Search for the cell housing the specified text and yield its (X, Y) center coordinate. 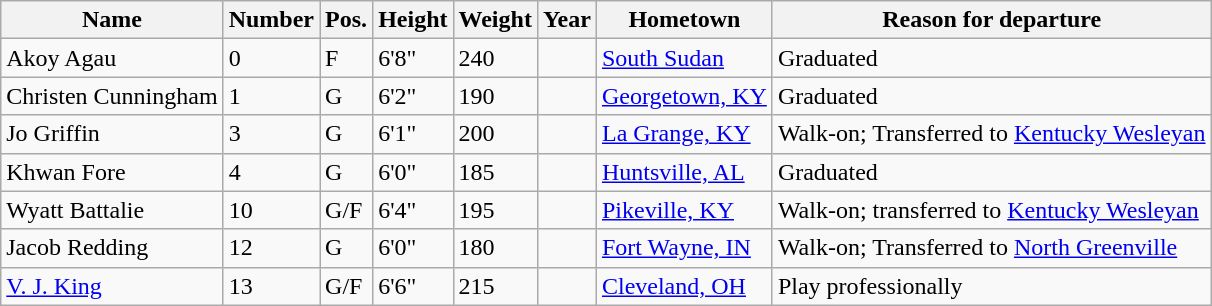
Jo Griffin (112, 134)
240 (495, 58)
Cleveland, OH (684, 286)
Christen Cunningham (112, 96)
Wyatt Battalie (112, 210)
Reason for departure (992, 20)
13 (271, 286)
12 (271, 248)
200 (495, 134)
La Grange, KY (684, 134)
4 (271, 172)
6'1" (413, 134)
Number (271, 20)
10 (271, 210)
V. J. King (112, 286)
215 (495, 286)
6'8" (413, 58)
Walk-on; Transferred to North Greenville (992, 248)
Fort Wayne, IN (684, 248)
1 (271, 96)
Walk-on; transferred to Kentucky Wesleyan (992, 210)
Name (112, 20)
Pikeville, KY (684, 210)
185 (495, 172)
Height (413, 20)
Khwan Fore (112, 172)
Hometown (684, 20)
6'2" (413, 96)
Walk-on; Transferred to Kentucky Wesleyan (992, 134)
Weight (495, 20)
195 (495, 210)
Year (566, 20)
Huntsville, AL (684, 172)
Jacob Redding (112, 248)
Georgetown, KY (684, 96)
190 (495, 96)
0 (271, 58)
Play professionally (992, 286)
6'4" (413, 210)
Akoy Agau (112, 58)
6'6" (413, 286)
180 (495, 248)
South Sudan (684, 58)
Pos. (346, 20)
3 (271, 134)
F (346, 58)
